Determine the [x, y] coordinate at the center of the cell enclosing the given text.  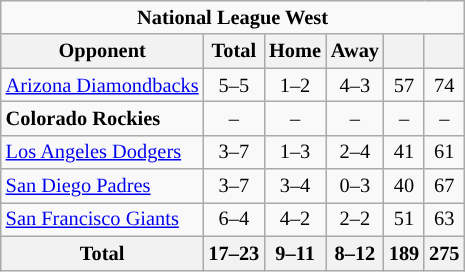
275 [444, 253]
3–4 [295, 186]
1–3 [295, 152]
61 [444, 152]
63 [444, 219]
2–4 [355, 152]
17–23 [234, 253]
51 [404, 219]
41 [404, 152]
Away [355, 51]
6–4 [234, 219]
57 [404, 85]
5–5 [234, 85]
Arizona Diamondbacks [102, 85]
67 [444, 186]
Los Angeles Dodgers [102, 152]
National League West [233, 17]
San Diego Padres [102, 186]
0–3 [355, 186]
8–12 [355, 253]
189 [404, 253]
4–3 [355, 85]
1–2 [295, 85]
Home [295, 51]
Colorado Rockies [102, 118]
40 [404, 186]
74 [444, 85]
9–11 [295, 253]
Opponent [102, 51]
4–2 [295, 219]
San Francisco Giants [102, 219]
2–2 [355, 219]
